Output the [x, y] coordinate of the center of the cell containing the given text.  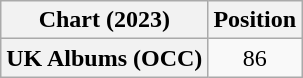
UK Albums (OCC) [104, 58]
86 [255, 58]
Chart (2023) [104, 20]
Position [255, 20]
